Determine the [x, y] coordinate at the center of the cell enclosing the given text.  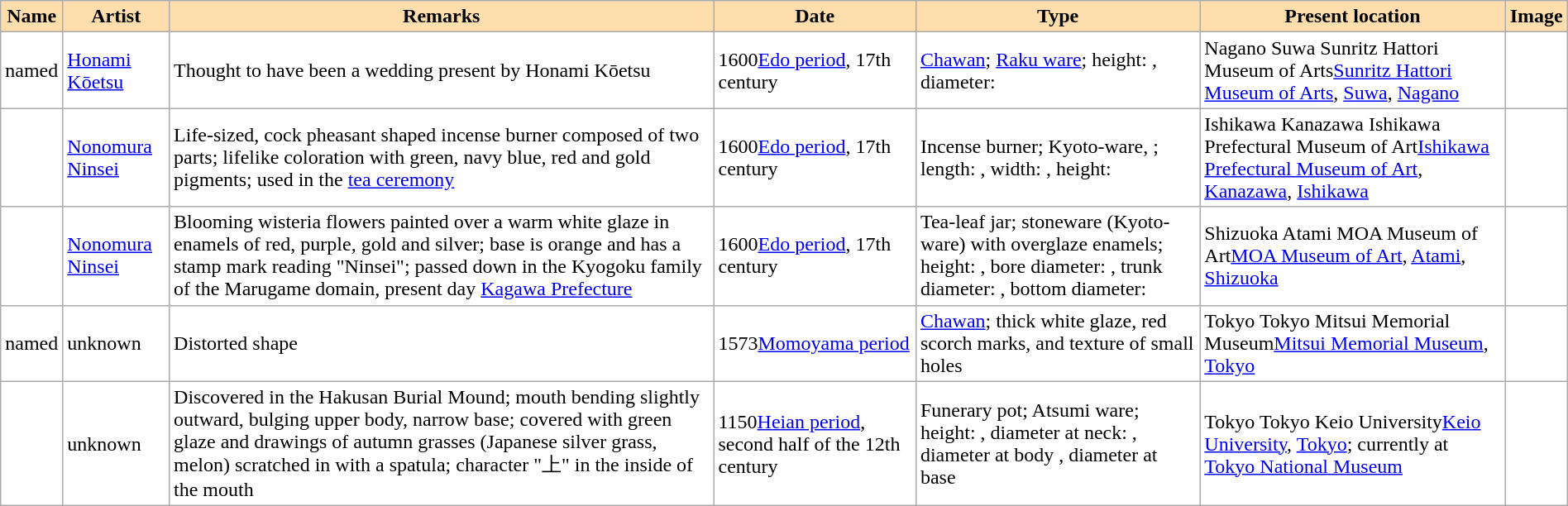
Tokyo Tokyo Mitsui Memorial MuseumMitsui Memorial Museum, Tokyo [1353, 343]
Remarks [442, 17]
Ishikawa Kanazawa Ishikawa Prefectural Museum of ArtIshikawa Prefectural Museum of Art, Kanazawa, Ishikawa [1353, 157]
Thought to have been a wedding present by Honami Kōetsu [442, 70]
Date [815, 17]
Shizuoka Atami MOA Museum of ArtMOA Museum of Art, Atami, Shizuoka [1353, 256]
Name [31, 17]
Tokyo Tokyo Keio UniversityKeio University, Tokyo; currently at Tokyo National Museum [1353, 443]
Funerary pot; Atsumi ware; height: , diameter at neck: , diameter at body , diameter at base [1057, 443]
Chawan; thick white glaze, red scorch marks, and texture of small holes [1057, 343]
Artist [116, 17]
Tea-leaf jar; stoneware (Kyoto-ware) with overglaze enamels; height: , bore diameter: , trunk diameter: , bottom diameter: [1057, 256]
Present location [1353, 17]
Nagano Suwa Sunritz Hattori Museum of ArtsSunritz Hattori Museum of Arts, Suwa, Nagano [1353, 70]
1150Heian period, second half of the 12th century [815, 443]
Type [1057, 17]
Incense burner; Kyoto-ware, ; length: , width: , height: [1057, 157]
Image [1537, 17]
Chawan; Raku ware; height: , diameter: [1057, 70]
Honami Kōetsu [116, 70]
1573Momoyama period [815, 343]
Distorted shape [442, 343]
